Return the (x, y) coordinate for the center point of the cell that contains the specified text.  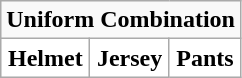
Uniform Combination (121, 20)
Helmet (46, 58)
Jersey (130, 58)
Pants (204, 58)
